Detect which cell encompasses the target text, then output its (X, Y) center coordinate. 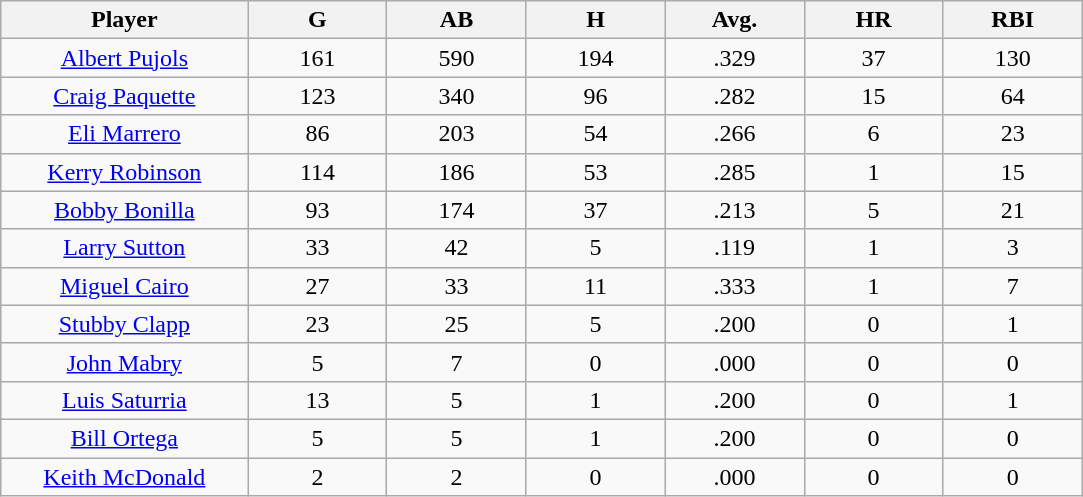
.213 (734, 210)
Craig Paquette (124, 96)
21 (1012, 210)
Kerry Robinson (124, 172)
114 (318, 172)
3 (1012, 248)
.285 (734, 172)
Player (124, 20)
G (318, 20)
590 (456, 58)
42 (456, 248)
RBI (1012, 20)
John Mabry (124, 362)
HR (874, 20)
13 (318, 400)
Larry Sutton (124, 248)
86 (318, 134)
11 (596, 286)
25 (456, 324)
6 (874, 134)
203 (456, 134)
194 (596, 58)
130 (1012, 58)
Keith McDonald (124, 477)
AB (456, 20)
.333 (734, 286)
H (596, 20)
Albert Pujols (124, 58)
174 (456, 210)
Luis Saturria (124, 400)
Miguel Cairo (124, 286)
340 (456, 96)
27 (318, 286)
Stubby Clapp (124, 324)
.329 (734, 58)
Eli Marrero (124, 134)
53 (596, 172)
123 (318, 96)
93 (318, 210)
186 (456, 172)
Avg. (734, 20)
.282 (734, 96)
.266 (734, 134)
54 (596, 134)
Bill Ortega (124, 438)
Bobby Bonilla (124, 210)
64 (1012, 96)
.119 (734, 248)
96 (596, 96)
161 (318, 58)
